Scan for the cell matching the given text and deliver its (X, Y) coordinate at center. 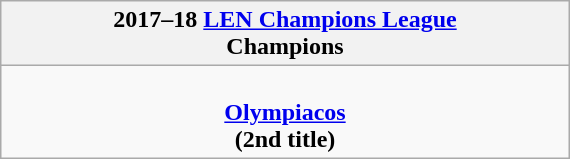
2017–18 LEN Champions LeagueChampions (284, 34)
Olympiacos(2nd title) (284, 112)
